Scan for the cell matching the given text and deliver its [x, y] coordinate at center. 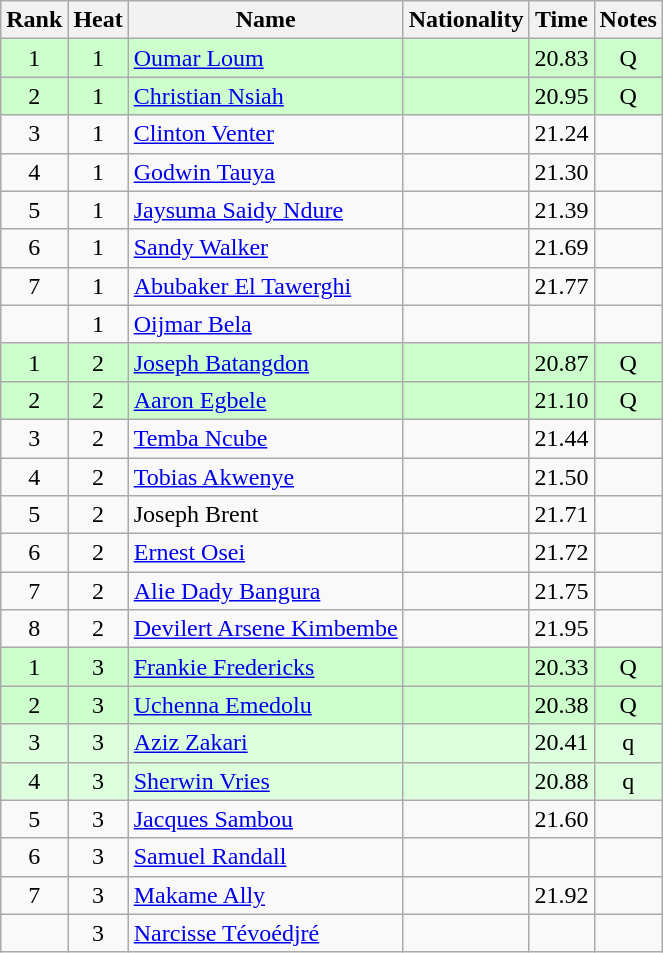
20.95 [562, 96]
21.39 [562, 210]
Devilert Arsene Kimbembe [266, 629]
Godwin Tauya [266, 172]
21.69 [562, 248]
Samuel Randall [266, 857]
Temba Ncube [266, 438]
Narcisse Tévoédjré [266, 933]
21.44 [562, 438]
21.10 [562, 400]
Oijmar Bela [266, 324]
Frankie Fredericks [266, 667]
Clinton Venter [266, 134]
Aaron Egbele [266, 400]
Tobias Akwenye [266, 477]
20.83 [562, 58]
Ernest Osei [266, 553]
Sherwin Vries [266, 781]
21.71 [562, 515]
Heat [98, 20]
Uchenna Emedolu [266, 705]
21.77 [562, 286]
21.72 [562, 553]
Time [562, 20]
21.60 [562, 819]
21.50 [562, 477]
Nationality [466, 20]
Oumar Loum [266, 58]
Joseph Batangdon [266, 362]
20.41 [562, 743]
Aziz Zakari [266, 743]
Joseph Brent [266, 515]
Abubaker El Tawerghi [266, 286]
Name [266, 20]
20.33 [562, 667]
21.24 [562, 134]
21.30 [562, 172]
21.95 [562, 629]
Sandy Walker [266, 248]
Alie Dady Bangura [266, 591]
21.75 [562, 591]
21.92 [562, 895]
Christian Nsiah [266, 96]
Jaysuma Saidy Ndure [266, 210]
20.38 [562, 705]
20.88 [562, 781]
Makame Ally [266, 895]
Notes [628, 20]
20.87 [562, 362]
Jacques Sambou [266, 819]
Rank [34, 20]
8 [34, 629]
